For the text-containing cell, return its midpoint in [x, y] coordinate format. 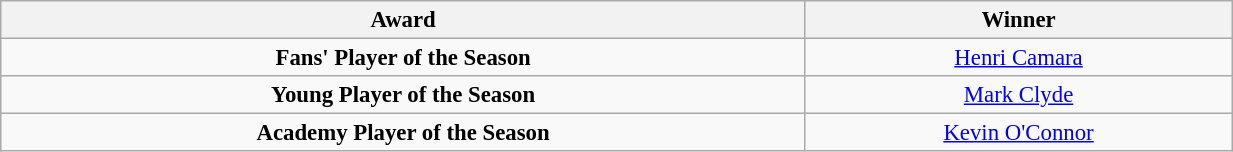
Young Player of the Season [404, 95]
Academy Player of the Season [404, 133]
Henri Camara [1018, 58]
Fans' Player of the Season [404, 58]
Winner [1018, 20]
Award [404, 20]
Kevin O'Connor [1018, 133]
Mark Clyde [1018, 95]
